Pinpoint the cell where the given text exists, returning its [X, Y] midpoint coordinate. 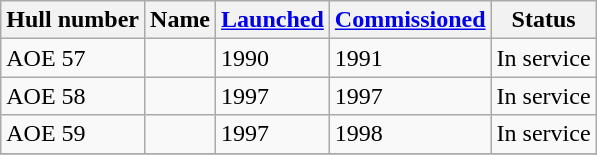
Launched [273, 20]
Status [544, 20]
1991 [410, 58]
1990 [273, 58]
AOE 58 [73, 96]
Hull number [73, 20]
AOE 59 [73, 134]
Commissioned [410, 20]
AOE 57 [73, 58]
Name [180, 20]
1998 [410, 134]
